Return [x, y] of the center of cell containing provided text 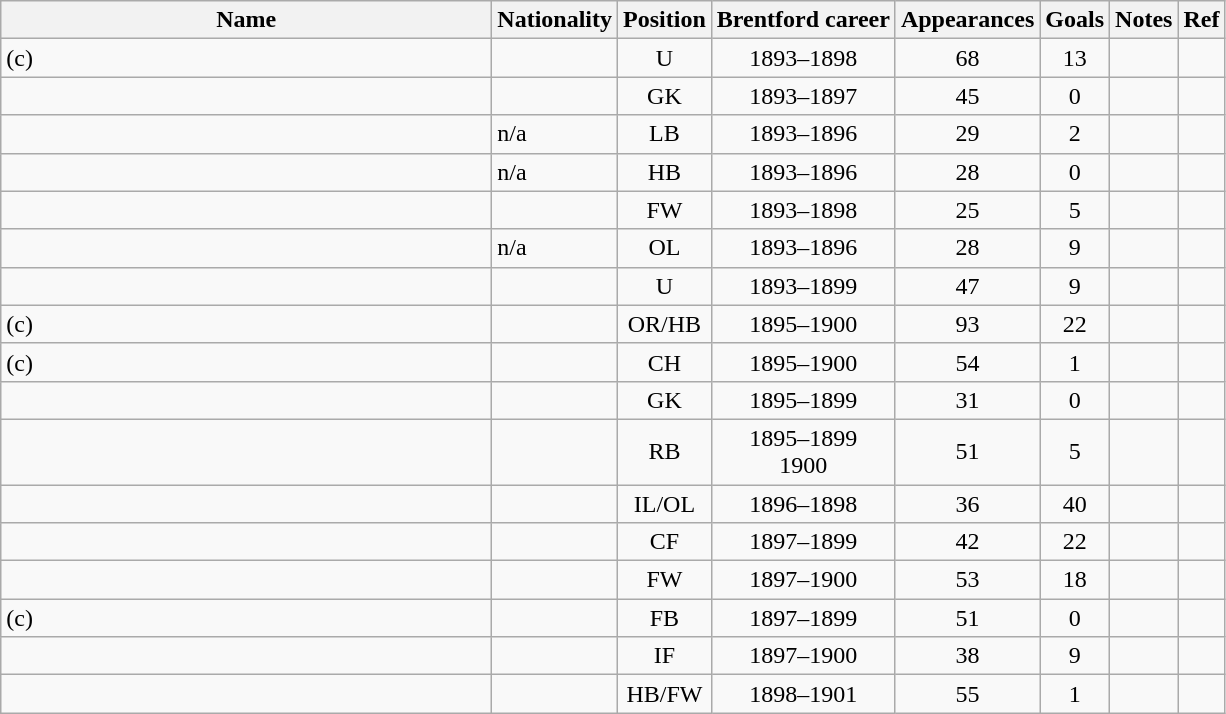
55 [967, 694]
1896–1898 [803, 503]
RB [665, 452]
29 [967, 134]
45 [967, 96]
IF [665, 656]
68 [967, 58]
CH [665, 362]
38 [967, 656]
Brentford career [803, 20]
Goals [1075, 20]
2 [1075, 134]
40 [1075, 503]
Ref [1202, 20]
IL/OL [665, 503]
53 [967, 580]
OR/HB [665, 324]
93 [967, 324]
54 [967, 362]
42 [967, 542]
Nationality [555, 20]
1893–1897 [803, 96]
HB/FW [665, 694]
FB [665, 618]
47 [967, 286]
25 [967, 210]
CF [665, 542]
1898–1901 [803, 694]
36 [967, 503]
Appearances [967, 20]
31 [967, 400]
13 [1075, 58]
1895–1899 [803, 400]
Position [665, 20]
1895–18991900 [803, 452]
Notes [1144, 20]
Name [246, 20]
HB [665, 172]
1893–1899 [803, 286]
OL [665, 248]
18 [1075, 580]
LB [665, 134]
